Search for the cell housing the specified text and yield its [X, Y] center coordinate. 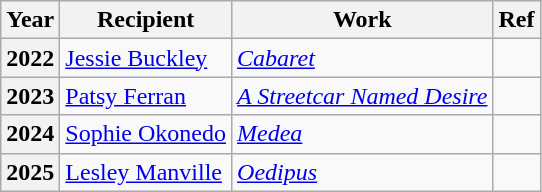
Recipient [146, 20]
Sophie Okonedo [146, 134]
Lesley Manville [146, 172]
2022 [30, 58]
Cabaret [362, 58]
Year [30, 20]
Ref [516, 20]
A Streetcar Named Desire [362, 96]
2023 [30, 96]
2024 [30, 134]
Work [362, 20]
2025 [30, 172]
Oedipus [362, 172]
Medea [362, 134]
Patsy Ferran [146, 96]
Jessie Buckley [146, 58]
